Extract the [X, Y] coordinate from the center of the cell holding the provided text.  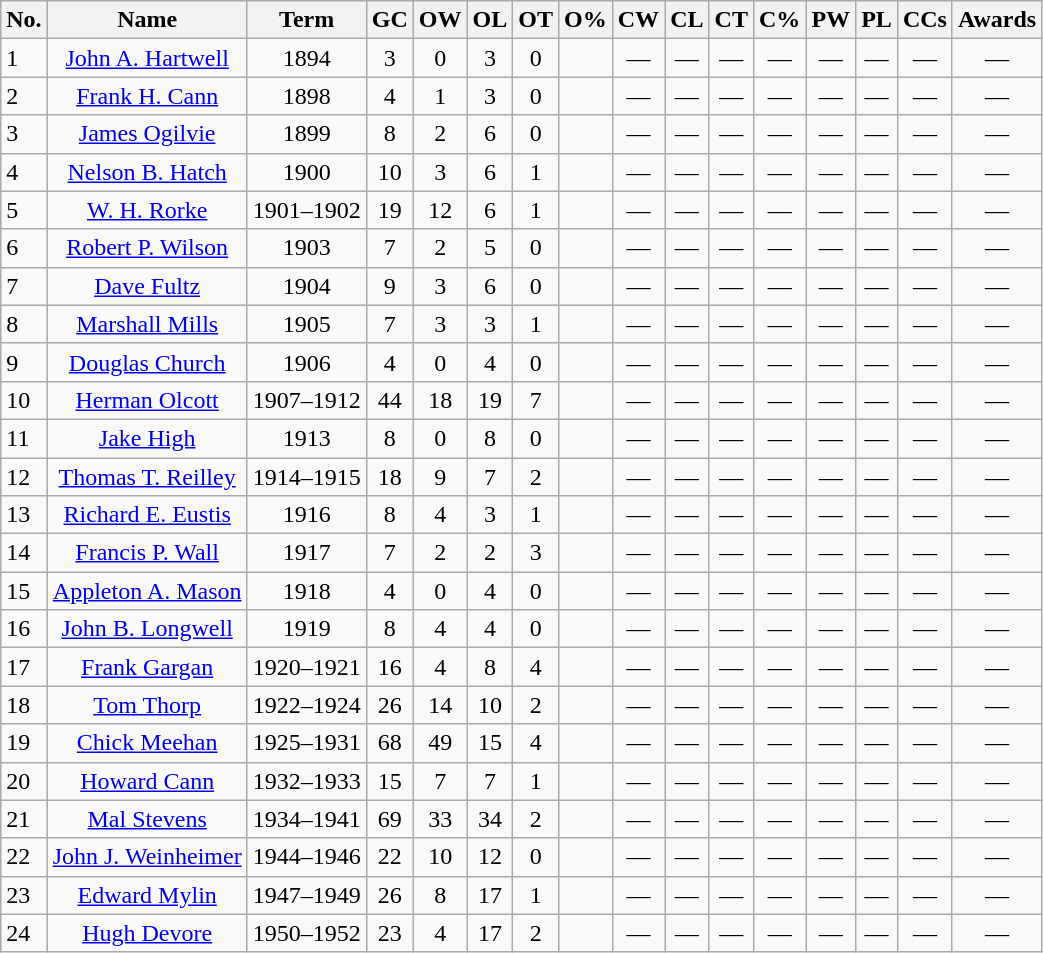
Thomas T. Reilley [147, 477]
No. [24, 20]
Name [147, 20]
1950–1952 [306, 933]
Douglas Church [147, 362]
Tom Thorp [147, 705]
John A. Hartwell [147, 58]
Appleton A. Mason [147, 591]
20 [24, 781]
Richard E. Eustis [147, 515]
24 [24, 933]
68 [390, 743]
Term [306, 20]
1914–1915 [306, 477]
Marshall Mills [147, 324]
1925–1931 [306, 743]
1900 [306, 172]
O% [586, 20]
John J. Weinheimer [147, 857]
GC [390, 20]
1932–1933 [306, 781]
Edward Mylin [147, 895]
Howard Cann [147, 781]
1901–1902 [306, 210]
1903 [306, 248]
21 [24, 819]
1899 [306, 134]
34 [490, 819]
1944–1946 [306, 857]
1913 [306, 438]
Dave Fultz [147, 286]
Hugh Devore [147, 933]
1919 [306, 629]
Jake High [147, 438]
69 [390, 819]
1904 [306, 286]
1898 [306, 96]
13 [24, 515]
1922–1924 [306, 705]
33 [440, 819]
Frank Gargan [147, 667]
James Ogilvie [147, 134]
1918 [306, 591]
1920–1921 [306, 667]
Robert P. Wilson [147, 248]
John B. Longwell [147, 629]
Frank H. Cann [147, 96]
1907–1912 [306, 400]
1894 [306, 58]
PL [877, 20]
CW [638, 20]
1906 [306, 362]
Herman Olcott [147, 400]
OW [440, 20]
W. H. Rorke [147, 210]
49 [440, 743]
CL [687, 20]
1934–1941 [306, 819]
Awards [996, 20]
PW [831, 20]
Chick Meehan [147, 743]
OT [536, 20]
Francis P. Wall [147, 553]
11 [24, 438]
44 [390, 400]
OL [490, 20]
Mal Stevens [147, 819]
1947–1949 [306, 895]
1916 [306, 515]
1905 [306, 324]
1917 [306, 553]
C% [779, 20]
CCs [924, 20]
Nelson B. Hatch [147, 172]
CT [731, 20]
